Pinpoint the cell where the given text exists, returning its (x, y) midpoint coordinate. 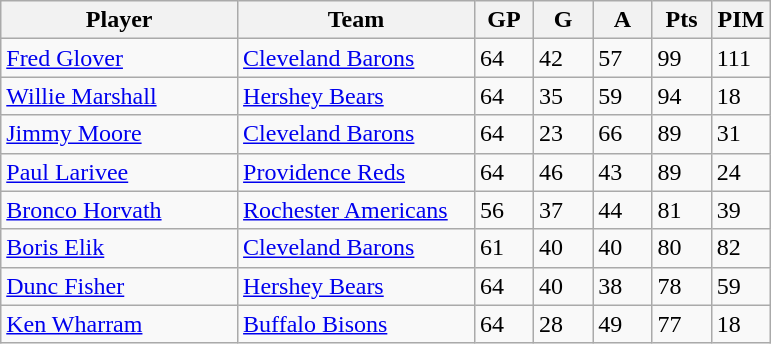
Team (356, 20)
94 (682, 96)
GP (504, 20)
82 (740, 248)
57 (622, 58)
Paul Larivee (120, 172)
28 (564, 324)
Rochester Americans (356, 210)
Bronco Horvath (120, 210)
23 (564, 134)
66 (622, 134)
99 (682, 58)
78 (682, 286)
39 (740, 210)
Willie Marshall (120, 96)
Boris Elik (120, 248)
56 (504, 210)
111 (740, 58)
49 (622, 324)
PIM (740, 20)
46 (564, 172)
Providence Reds (356, 172)
Buffalo Bisons (356, 324)
38 (622, 286)
42 (564, 58)
G (564, 20)
A (622, 20)
Ken Wharram (120, 324)
Jimmy Moore (120, 134)
77 (682, 324)
31 (740, 134)
43 (622, 172)
80 (682, 248)
44 (622, 210)
24 (740, 172)
61 (504, 248)
Fred Glover (120, 58)
35 (564, 96)
81 (682, 210)
Dunc Fisher (120, 286)
Pts (682, 20)
Player (120, 20)
37 (564, 210)
